Scan for the cell matching the given text and deliver its (X, Y) coordinate at center. 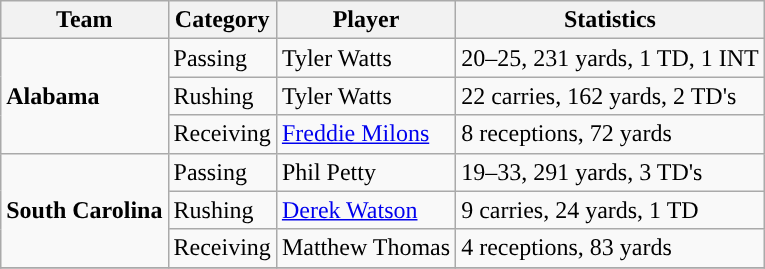
Statistics (610, 20)
20–25, 231 yards, 1 TD, 1 INT (610, 58)
9 carries, 24 yards, 1 TD (610, 210)
Category (222, 20)
Matthew Thomas (366, 248)
South Carolina (84, 210)
Derek Watson (366, 210)
22 carries, 162 yards, 2 TD's (610, 96)
Team (84, 20)
19–33, 291 yards, 3 TD's (610, 172)
Player (366, 20)
4 receptions, 83 yards (610, 248)
Alabama (84, 96)
Freddie Milons (366, 134)
Phil Petty (366, 172)
8 receptions, 72 yards (610, 134)
